Locate the cell with the specified text and output its (x, y) center coordinate. 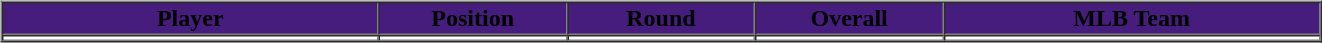
Player (190, 18)
Round (661, 18)
Position (473, 18)
Overall (849, 18)
MLB Team (1132, 18)
